Determine the [x, y] coordinate at the center of the cell enclosing the given text.  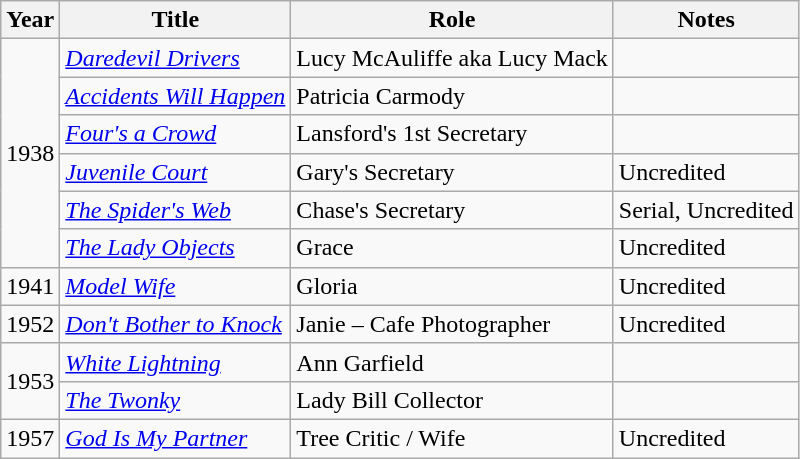
Role [452, 20]
Ann Garfield [452, 362]
Four's a Crowd [176, 134]
Chase's Secretary [452, 210]
God Is My Partner [176, 438]
The Spider's Web [176, 210]
Patricia Carmody [452, 96]
The Twonky [176, 400]
Don't Bother to Knock [176, 324]
Gary's Secretary [452, 172]
Lansford's 1st Secretary [452, 134]
Daredevil Drivers [176, 58]
1938 [30, 153]
Lucy McAuliffe aka Lucy Mack [452, 58]
Lady Bill Collector [452, 400]
1941 [30, 286]
The Lady Objects [176, 248]
1953 [30, 381]
Grace [452, 248]
Notes [706, 20]
Accidents Will Happen [176, 96]
1957 [30, 438]
Model Wife [176, 286]
Title [176, 20]
Juvenile Court [176, 172]
White Lightning [176, 362]
Year [30, 20]
Gloria [452, 286]
Serial, Uncredited [706, 210]
Janie – Cafe Photographer [452, 324]
1952 [30, 324]
Tree Critic / Wife [452, 438]
